Detect which cell encompasses the target text, then output its (x, y) center coordinate. 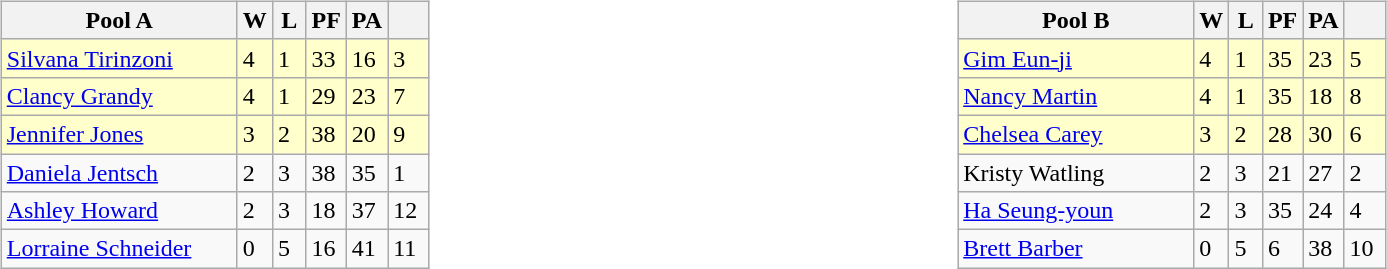
30 (1324, 134)
41 (366, 249)
Daniela Jentsch (119, 173)
12 (408, 211)
24 (1324, 211)
8 (1364, 96)
Gim Eun-ji (1076, 58)
9 (408, 134)
10 (1364, 249)
11 (408, 249)
Chelsea Carey (1076, 134)
20 (366, 134)
37 (366, 211)
Ha Seung-youn (1076, 211)
28 (1282, 134)
Jennifer Jones (119, 134)
Clancy Grandy (119, 96)
27 (1324, 173)
Lorraine Schneider (119, 249)
Brett Barber (1076, 249)
Ashley Howard (119, 211)
21 (1282, 173)
29 (326, 96)
33 (326, 58)
Pool A (119, 20)
Nancy Martin (1076, 96)
7 (408, 96)
Kristy Watling (1076, 173)
Pool B (1076, 20)
Silvana Tirinzoni (119, 58)
